Determine the (x, y) coordinate at the center of the cell enclosing the given text.  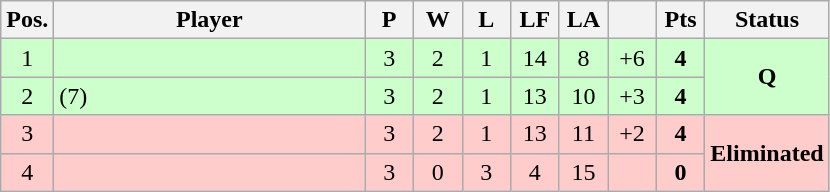
15 (584, 172)
W (438, 20)
Pts (680, 20)
LA (584, 20)
Status (767, 20)
+6 (632, 58)
14 (536, 58)
P (390, 20)
8 (584, 58)
Player (210, 20)
+2 (632, 134)
11 (584, 134)
LF (536, 20)
10 (584, 96)
+3 (632, 96)
(7) (210, 96)
Pos. (28, 20)
Eliminated (767, 153)
Q (767, 77)
L (486, 20)
